Capture the cell that displays the provided text and extract its [x, y] central coordinate. 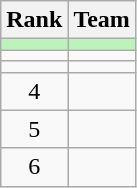
4 [34, 91]
Team [102, 20]
6 [34, 167]
Rank [34, 20]
5 [34, 129]
